From the cell containing the given text, extract its center point as (x, y) coordinate. 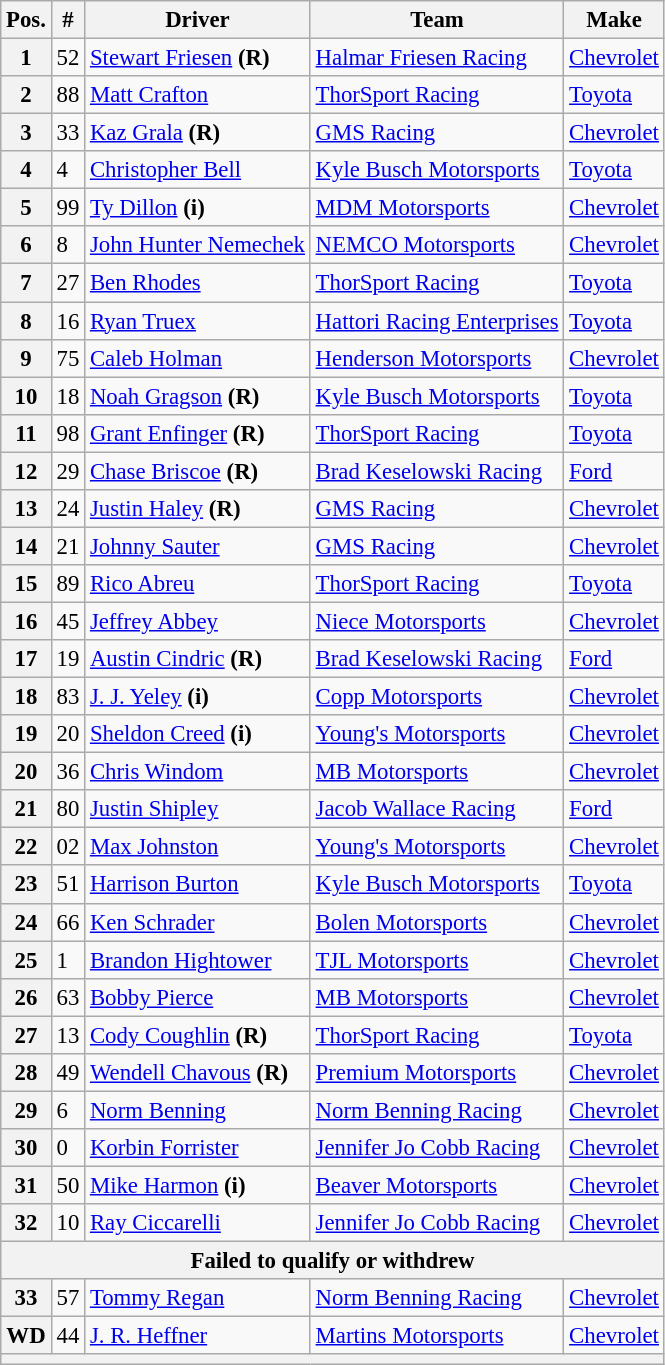
Matt Crafton (198, 95)
Pos. (26, 20)
Chris Windom (198, 772)
88 (68, 95)
9 (26, 358)
Henderson Motorsports (437, 358)
J. J. Yeley (i) (198, 697)
# (68, 20)
66 (68, 922)
44 (68, 1336)
Bobby Pierce (198, 997)
Ray Ciccarelli (198, 1223)
Caleb Holman (198, 358)
Failed to qualify or withdrew (332, 1261)
Sheldon Creed (i) (198, 734)
Chase Briscoe (R) (198, 471)
Martins Motorsports (437, 1336)
25 (26, 960)
11 (26, 433)
14 (26, 546)
12 (26, 471)
Halmar Friesen Racing (437, 58)
Brandon Hightower (198, 960)
Premium Motorsports (437, 1073)
Team (437, 20)
Jeffrey Abbey (198, 621)
Copp Motorsports (437, 697)
36 (68, 772)
Rico Abreu (198, 584)
99 (68, 208)
26 (26, 997)
NEMCO Motorsports (437, 245)
15 (26, 584)
17 (26, 659)
Niece Motorsports (437, 621)
Cody Coughlin (R) (198, 1035)
0 (68, 1148)
32 (26, 1223)
TJL Motorsports (437, 960)
MDM Motorsports (437, 208)
Hattori Racing Enterprises (437, 321)
Grant Enfinger (R) (198, 433)
50 (68, 1185)
52 (68, 58)
57 (68, 1298)
30 (26, 1148)
3 (26, 133)
22 (26, 847)
51 (68, 885)
7 (26, 283)
2 (26, 95)
Kaz Grala (R) (198, 133)
83 (68, 697)
75 (68, 358)
Mike Harmon (i) (198, 1185)
49 (68, 1073)
80 (68, 809)
31 (26, 1185)
28 (26, 1073)
Ben Rhodes (198, 283)
Driver (198, 20)
Make (614, 20)
89 (68, 584)
WD (26, 1336)
98 (68, 433)
02 (68, 847)
Ken Schrader (198, 922)
J. R. Heffner (198, 1336)
45 (68, 621)
63 (68, 997)
Justin Haley (R) (198, 509)
Johnny Sauter (198, 546)
23 (26, 885)
Bolen Motorsports (437, 922)
Stewart Friesen (R) (198, 58)
Ryan Truex (198, 321)
Korbin Forrister (198, 1148)
Ty Dillon (i) (198, 208)
Justin Shipley (198, 809)
Jacob Wallace Racing (437, 809)
Norm Benning (198, 1110)
Wendell Chavous (R) (198, 1073)
John Hunter Nemechek (198, 245)
Tommy Regan (198, 1298)
Max Johnston (198, 847)
Harrison Burton (198, 885)
Noah Gragson (R) (198, 396)
Christopher Bell (198, 170)
Beaver Motorsports (437, 1185)
5 (26, 208)
Austin Cindric (R) (198, 659)
